Search for the cell housing the specified text and yield its [x, y] center coordinate. 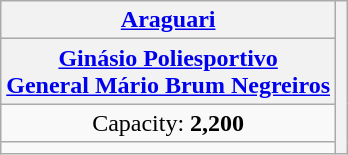
Araguari [168, 20]
Ginásio PoliesportivoGeneral Mário Brum Negreiros [168, 72]
Capacity: 2,200 [168, 123]
